Output the (x, y) coordinate of the center of the cell containing the given text.  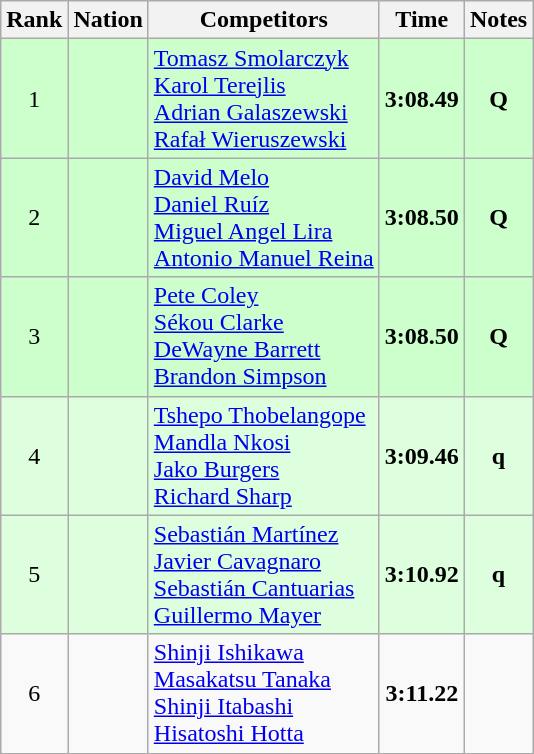
Nation (108, 20)
3:08.49 (422, 98)
Pete ColeySékou ClarkeDeWayne BarrettBrandon Simpson (264, 336)
3:11.22 (422, 694)
Notes (498, 20)
David MeloDaniel RuízMiguel Angel LiraAntonio Manuel Reina (264, 218)
2 (34, 218)
3 (34, 336)
3:10.92 (422, 574)
5 (34, 574)
Shinji IshikawaMasakatsu TanakaShinji ItabashiHisatoshi Hotta (264, 694)
Time (422, 20)
Sebastián MartínezJavier CavagnaroSebastián CantuariasGuillermo Mayer (264, 574)
6 (34, 694)
Rank (34, 20)
Competitors (264, 20)
Tomasz SmolarczykKarol TerejlisAdrian GalaszewskiRafał Wieruszewski (264, 98)
4 (34, 456)
3:09.46 (422, 456)
1 (34, 98)
Tshepo ThobelangopeMandla NkosiJako BurgersRichard Sharp (264, 456)
